Capture the cell that displays the provided text and extract its (X, Y) central coordinate. 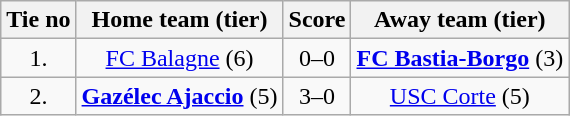
0–0 (317, 58)
FC Bastia-Borgo (3) (460, 58)
USC Corte (5) (460, 96)
3–0 (317, 96)
Score (317, 20)
Tie no (38, 20)
FC Balagne (6) (180, 58)
Home team (tier) (180, 20)
Gazélec Ajaccio (5) (180, 96)
Away team (tier) (460, 20)
2. (38, 96)
1. (38, 58)
